Identify which cell holds the provided text, then report its [x, y] central coordinate. 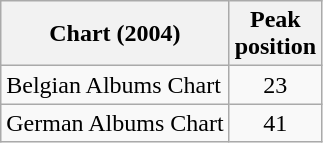
Belgian Albums Chart [115, 85]
Chart (2004) [115, 34]
41 [275, 123]
Peakposition [275, 34]
23 [275, 85]
German Albums Chart [115, 123]
